Locate the cell with the specified text and output its (x, y) center coordinate. 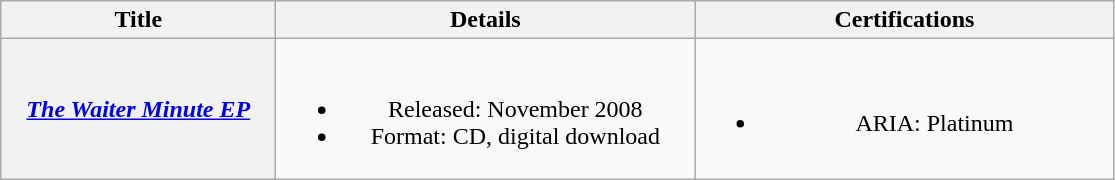
Certifications (904, 20)
Title (138, 20)
Released: November 2008Format: CD, digital download (486, 109)
The Waiter Minute EP (138, 109)
Details (486, 20)
ARIA: Platinum (904, 109)
